From the cell containing the given text, extract its center point as [X, Y] coordinate. 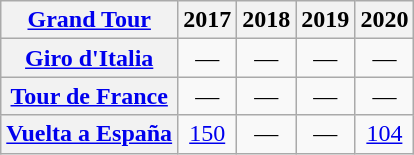
150 [208, 134]
2020 [384, 20]
2017 [208, 20]
Tour de France [90, 96]
Grand Tour [90, 20]
2018 [266, 20]
2019 [326, 20]
104 [384, 134]
Giro d'Italia [90, 58]
Vuelta a España [90, 134]
